Determine the [x, y] coordinate at the center of the cell enclosing the given text.  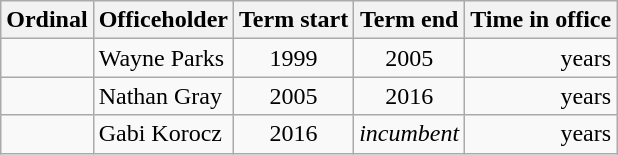
Wayne Parks [163, 58]
incumbent [410, 134]
Nathan Gray [163, 96]
Gabi Korocz [163, 134]
1999 [294, 58]
Time in office [541, 20]
Ordinal [47, 20]
Term end [410, 20]
Officeholder [163, 20]
Term start [294, 20]
